Capture the cell that displays the provided text and extract its [x, y] central coordinate. 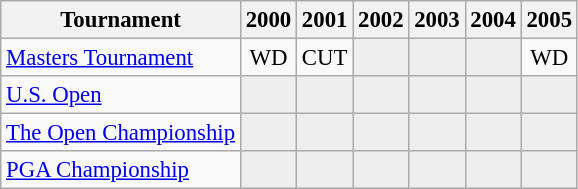
2004 [493, 20]
Tournament [121, 20]
CUT [325, 58]
Masters Tournament [121, 58]
The Open Championship [121, 133]
2005 [549, 20]
2003 [437, 20]
2001 [325, 20]
2000 [268, 20]
U.S. Open [121, 95]
PGA Championship [121, 170]
2002 [381, 20]
